Output the [x, y] coordinate of the center of the cell containing the given text.  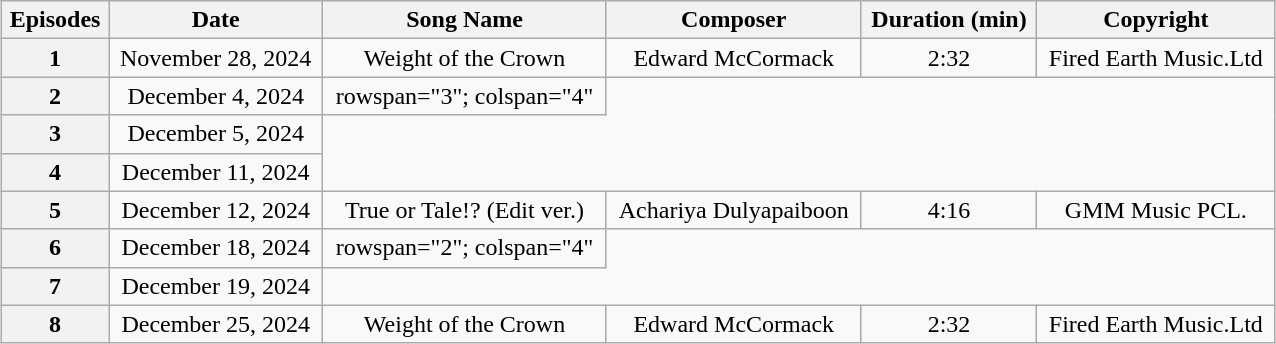
5 [55, 210]
Duration (min) [949, 20]
December 18, 2024 [216, 248]
December 12, 2024 [216, 210]
4:16 [949, 210]
6 [55, 248]
3 [55, 134]
December 5, 2024 [216, 134]
November 28, 2024 [216, 58]
Song Name [465, 20]
rowspan="2"; colspan="4" [465, 248]
1 [55, 58]
2 [55, 96]
December 4, 2024 [216, 96]
7 [55, 286]
Achariya Dulyapaiboon [734, 210]
December 11, 2024 [216, 172]
rowspan="3"; colspan="4" [465, 96]
December 19, 2024 [216, 286]
True or Tale!? (Edit ver.) [465, 210]
8 [55, 324]
Composer [734, 20]
December 25, 2024 [216, 324]
Copyright [1156, 20]
Episodes [55, 20]
Date [216, 20]
4 [55, 172]
GMM Music PCL. [1156, 210]
